Detect which cell encompasses the target text, then output its [x, y] center coordinate. 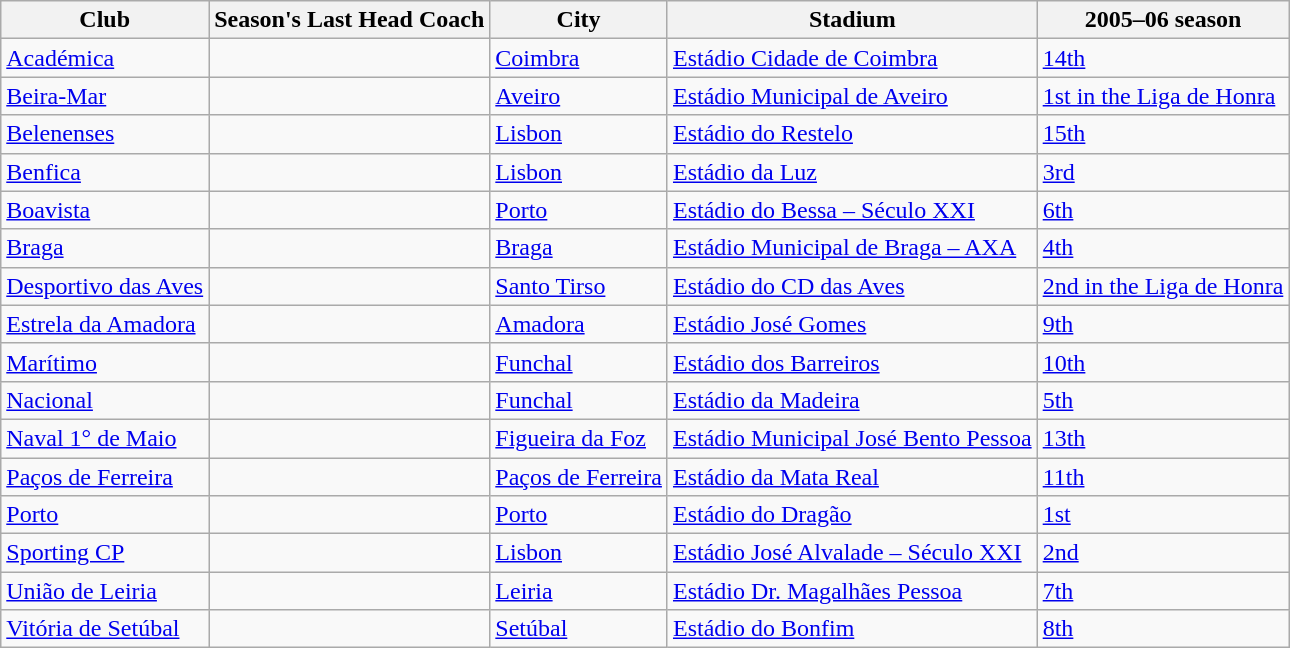
Vitória de Setúbal [105, 629]
Estádio do Bessa – Século XXI [852, 210]
Sporting CP [105, 553]
2nd [1163, 553]
Coimbra [579, 58]
Estádio do CD das Aves [852, 286]
Estádio do Bonfim [852, 629]
Santo Tirso [579, 286]
Club [105, 20]
Estádio José Alvalade – Século XXI [852, 553]
Figueira da Foz [579, 438]
13th [1163, 438]
Estádio Cidade de Coimbra [852, 58]
Beira-Mar [105, 96]
Marítimo [105, 362]
8th [1163, 629]
2005–06 season [1163, 20]
Benfica [105, 172]
15th [1163, 134]
Estádio do Restelo [852, 134]
Setúbal [579, 629]
Estádio Municipal de Aveiro [852, 96]
1st in the Liga de Honra [1163, 96]
9th [1163, 324]
7th [1163, 591]
União de Leiria [105, 591]
Estádio Municipal José Bento Pessoa [852, 438]
5th [1163, 400]
Amadora [579, 324]
Aveiro [579, 96]
Estádio Dr. Magalhães Pessoa [852, 591]
Boavista [105, 210]
Desportivo das Aves [105, 286]
2nd in the Liga de Honra [1163, 286]
Stadium [852, 20]
11th [1163, 477]
Estádio Municipal de Braga – AXA [852, 248]
Académica [105, 58]
6th [1163, 210]
10th [1163, 362]
Season's Last Head Coach [350, 20]
Estádio da Madeira [852, 400]
14th [1163, 58]
Belenenses [105, 134]
1st [1163, 515]
Nacional [105, 400]
City [579, 20]
Estádio dos Barreiros [852, 362]
3rd [1163, 172]
Estádio da Mata Real [852, 477]
Leiria [579, 591]
Estádio do Dragão [852, 515]
Estrela da Amadora [105, 324]
Naval 1° de Maio [105, 438]
Estádio José Gomes [852, 324]
4th [1163, 248]
Estádio da Luz [852, 172]
